Identify which cell holds the provided text, then report its [X, Y] central coordinate. 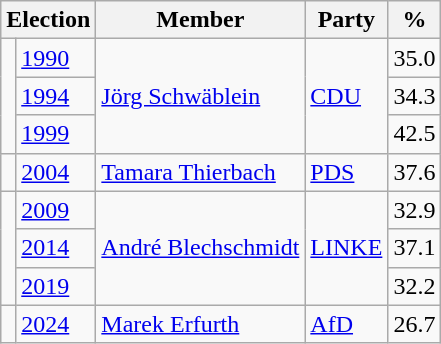
2024 [56, 324]
2004 [56, 172]
Election [48, 20]
Party [346, 20]
2014 [56, 248]
PDS [346, 172]
32.2 [414, 286]
37.6 [414, 172]
2019 [56, 286]
1990 [56, 58]
Jörg Schwäblein [200, 96]
CDU [346, 96]
1999 [56, 134]
Marek Erfurth [200, 324]
42.5 [414, 134]
% [414, 20]
37.1 [414, 248]
34.3 [414, 96]
2009 [56, 210]
32.9 [414, 210]
26.7 [414, 324]
1994 [56, 96]
Member [200, 20]
André Blechschmidt [200, 248]
AfD [346, 324]
35.0 [414, 58]
Tamara Thierbach [200, 172]
LINKE [346, 248]
